Pinpoint the cell where the given text exists, returning its (x, y) midpoint coordinate. 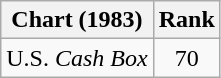
U.S. Cash Box (77, 58)
Rank (186, 20)
Chart (1983) (77, 20)
70 (186, 58)
